Detect which cell encompasses the target text, then output its [X, Y] center coordinate. 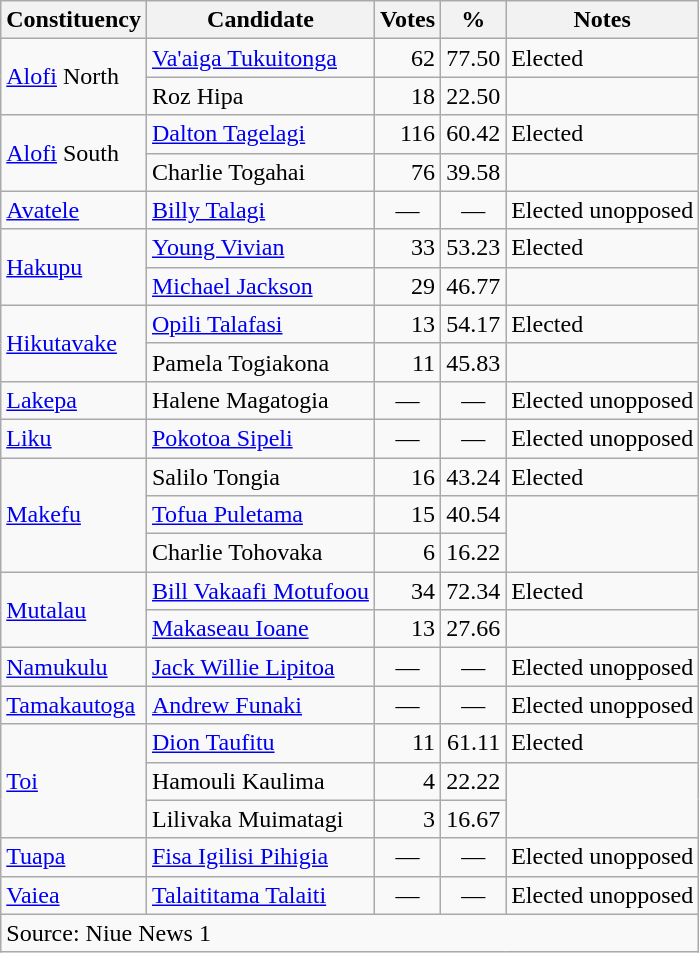
Salilo Tongia [260, 477]
Source: Niue News 1 [350, 933]
Lilivaka Muimatagi [260, 819]
Charlie Tohovaka [260, 553]
Makaseau Ioane [260, 629]
46.77 [474, 286]
62 [407, 58]
16.22 [474, 553]
Hakupu [74, 267]
Liku [74, 438]
Dalton Tagelagi [260, 134]
16.67 [474, 819]
45.83 [474, 362]
Constituency [74, 20]
Andrew Funaki [260, 705]
Billy Talagi [260, 210]
Charlie Togahai [260, 172]
Fisa Igilisi Pihigia [260, 857]
Lakepa [74, 400]
40.54 [474, 515]
39.58 [474, 172]
27.66 [474, 629]
76 [407, 172]
Alofi North [74, 77]
Namukulu [74, 667]
Pamela Togiakona [260, 362]
33 [407, 248]
Bill Vakaafi Motufoou [260, 591]
16 [407, 477]
6 [407, 553]
116 [407, 134]
Tuapa [74, 857]
Avatele [74, 210]
29 [407, 286]
Talaititama Talaiti [260, 895]
Hikutavake [74, 343]
Hamouli Kaulima [260, 781]
Halene Magatogia [260, 400]
22.22 [474, 781]
Opili Talafasi [260, 324]
Alofi South [74, 153]
Makefu [74, 515]
72.34 [474, 591]
4 [407, 781]
18 [407, 96]
Tamakautoga [74, 705]
34 [407, 591]
22.50 [474, 96]
Vaiea [74, 895]
Votes [407, 20]
Jack Willie Lipitoa [260, 667]
61.11 [474, 743]
Toi [74, 781]
Pokotoa Sipeli [260, 438]
Michael Jackson [260, 286]
43.24 [474, 477]
77.50 [474, 58]
Va'aiga Tukuitonga [260, 58]
Tofua Puletama [260, 515]
3 [407, 819]
Young Vivian [260, 248]
15 [407, 515]
53.23 [474, 248]
Mutalau [74, 610]
Dion Taufitu [260, 743]
Notes [602, 20]
Candidate [260, 20]
Roz Hipa [260, 96]
54.17 [474, 324]
% [474, 20]
60.42 [474, 134]
